Provide the (x, y) coordinate of the cell's center where the given text is located.  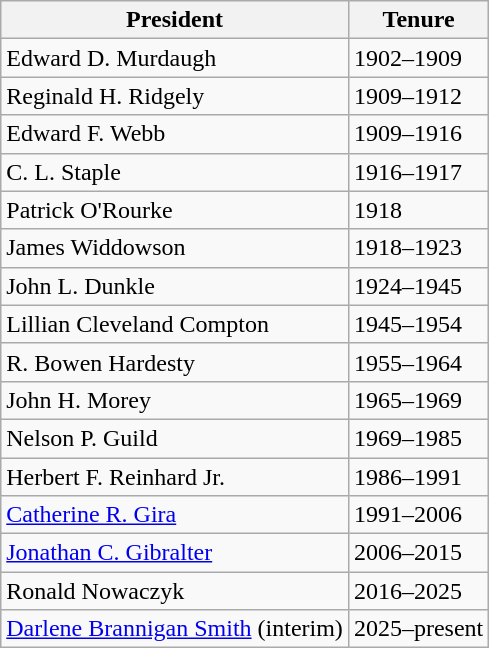
Reginald H. Ridgely (175, 96)
Nelson P. Guild (175, 438)
Darlene Brannigan Smith (interim) (175, 629)
Tenure (418, 20)
John H. Morey (175, 400)
Patrick O'Rourke (175, 210)
1965–1969 (418, 400)
2006–2015 (418, 553)
1969–1985 (418, 438)
R. Bowen Hardesty (175, 362)
1916–1917 (418, 172)
2016–2025 (418, 591)
President (175, 20)
1902–1909 (418, 58)
John L. Dunkle (175, 286)
2025–present (418, 629)
Ronald Nowaczyk (175, 591)
1955–1964 (418, 362)
Jonathan C. Gibralter (175, 553)
1918–1923 (418, 248)
Lillian Cleveland Compton (175, 324)
1986–1991 (418, 477)
1909–1912 (418, 96)
1991–2006 (418, 515)
1918 (418, 210)
Edward F. Webb (175, 134)
1924–1945 (418, 286)
Herbert F. Reinhard Jr. (175, 477)
1909–1916 (418, 134)
1945–1954 (418, 324)
Catherine R. Gira (175, 515)
Edward D. Murdaugh (175, 58)
James Widdowson (175, 248)
C. L. Staple (175, 172)
